Find where the given text appears and provide that cell's center as [X, Y] coordinate. 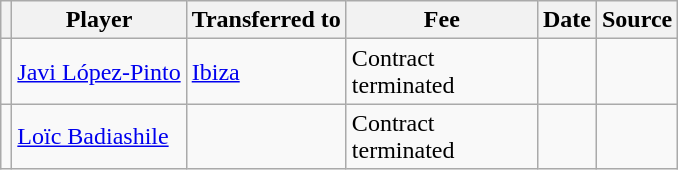
Transferred to [266, 20]
Loïc Badiashile [99, 136]
Player [99, 20]
Ibiza [266, 72]
Javi López-Pinto [99, 72]
Date [566, 20]
Source [636, 20]
Fee [442, 20]
